Find where the given text appears and provide that cell's center as [x, y] coordinate. 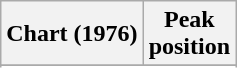
Peakposition [189, 34]
Chart (1976) [72, 34]
